Provide the [X, Y] coordinate of the cell's center where the given text is located.  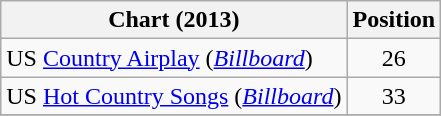
33 [394, 96]
US Country Airplay (Billboard) [174, 58]
US Hot Country Songs (Billboard) [174, 96]
26 [394, 58]
Position [394, 20]
Chart (2013) [174, 20]
